From the cell containing the given text, extract its center point as [X, Y] coordinate. 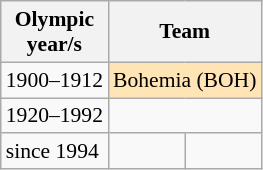
Bohemia (BOH) [184, 80]
1920–1992 [54, 116]
1900–1912 [54, 80]
Olympicyear/s [54, 32]
Team [184, 32]
since 1994 [54, 152]
